From the cell containing the given text, extract its center point as (x, y) coordinate. 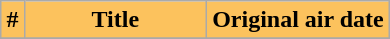
Title (116, 20)
# (12, 20)
Original air date (298, 20)
